Return [X, Y] of the center of cell containing provided text 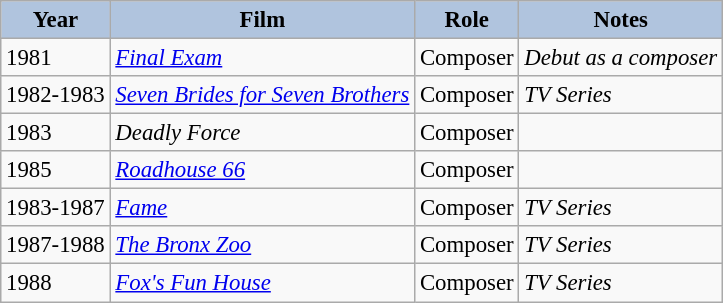
1985 [56, 170]
Film [262, 20]
Deadly Force [262, 133]
Role [467, 20]
Fox's Fun House [262, 283]
The Bronx Zoo [262, 245]
Final Exam [262, 58]
1988 [56, 283]
1983-1987 [56, 208]
1982-1983 [56, 95]
Roadhouse 66 [262, 170]
Fame [262, 208]
Year [56, 20]
1987-1988 [56, 245]
Seven Brides for Seven Brothers [262, 95]
Notes [621, 20]
1983 [56, 133]
Debut as a composer [621, 58]
1981 [56, 58]
